Return the (X, Y) coordinate for the center point of the cell that contains the specified text.  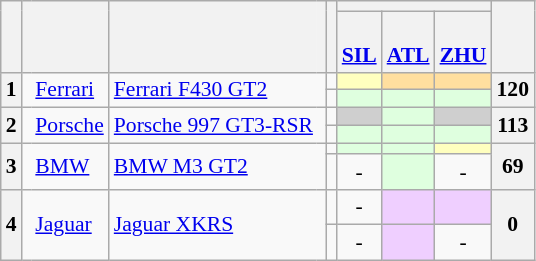
Porsche (70, 126)
Jaguar XKRS (213, 224)
69 (512, 167)
4 (12, 224)
Porsche 997 GT3-RSR (213, 126)
2 (12, 126)
Jaguar (70, 224)
113 (512, 126)
3 (12, 167)
1 (12, 90)
Ferrari F430 GT2 (213, 90)
BMW (70, 167)
120 (512, 90)
Ferrari (70, 90)
ATL (408, 42)
ZHU (464, 42)
0 (512, 224)
BMW M3 GT2 (213, 167)
SIL (360, 42)
